Determine the [x, y] coordinate at the center of the cell enclosing the given text.  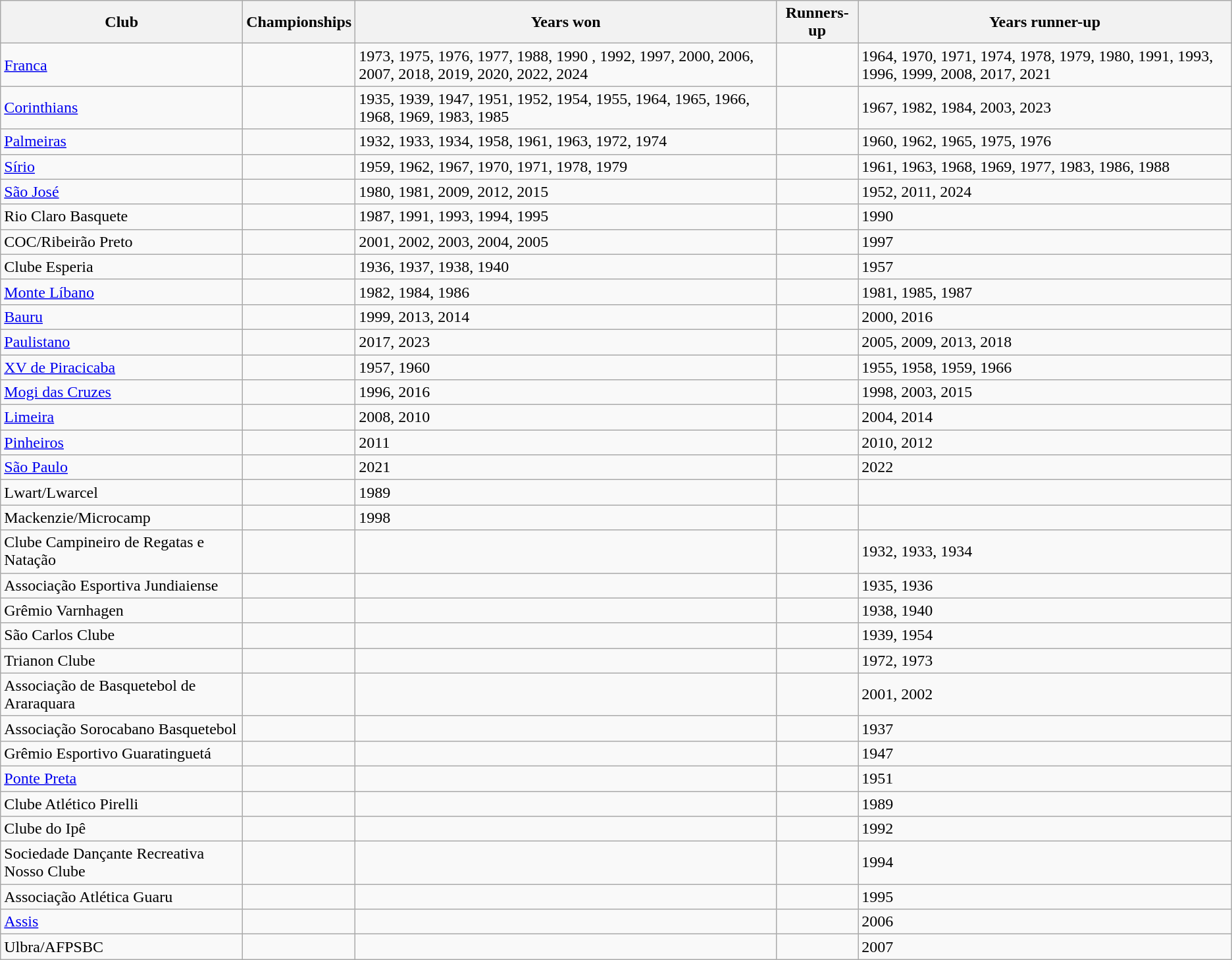
2005, 2009, 2013, 2018 [1045, 342]
1952, 2011, 2024 [1045, 192]
1935, 1936 [1045, 585]
Associação de Basquetebol de Araraquara [122, 694]
Sírio [122, 167]
2007 [1045, 947]
1936, 1937, 1938, 1940 [566, 267]
1951 [1045, 778]
Ponte Preta [122, 778]
1987, 1991, 1993, 1994, 1995 [566, 217]
São Carlos Clube [122, 635]
2001, 2002 [1045, 694]
1967, 1982, 1984, 2003, 2023 [1045, 108]
2022 [1045, 467]
2017, 2023 [566, 342]
XV de Piracicaba [122, 367]
1932, 1933, 1934, 1958, 1961, 1963, 1972, 1974 [566, 142]
2011 [566, 442]
Mackenzie/Microcamp [122, 518]
1938, 1940 [1045, 610]
1959, 1962, 1967, 1970, 1971, 1978, 1979 [566, 167]
Limeira [122, 417]
1935, 1939, 1947, 1951, 1952, 1954, 1955, 1964, 1965, 1966, 1968, 1969, 1983, 1985 [566, 108]
1996, 2016 [566, 392]
Lwart/Lwarcel [122, 493]
1939, 1954 [1045, 635]
Monte Líbano [122, 292]
1997 [1045, 242]
1999, 2013, 2014 [566, 317]
1990 [1045, 217]
2006 [1045, 922]
2001, 2002, 2003, 2004, 2005 [566, 242]
São Paulo [122, 467]
Grêmio Esportivo Guaratinguetá [122, 753]
1982, 1984, 1986 [566, 292]
1995 [1045, 897]
Trianon Clube [122, 660]
1960, 1962, 1965, 1975, 1976 [1045, 142]
2004, 2014 [1045, 417]
2021 [566, 467]
Corinthians [122, 108]
1980, 1981, 2009, 2012, 2015 [566, 192]
Clube Esperia [122, 267]
1937 [1045, 728]
1957 [1045, 267]
Franca [122, 65]
1947 [1045, 753]
Associação Sorocabano Basquetebol [122, 728]
Club [122, 22]
Ulbra/AFPSBC [122, 947]
2000, 2016 [1045, 317]
1973, 1975, 1976, 1977, 1988, 1990 , 1992, 1997, 2000, 2006, 2007, 2018, 2019, 2020, 2022, 2024 [566, 65]
1961, 1963, 1968, 1969, 1977, 1983, 1986, 1988 [1045, 167]
Associação Atlética Guaru [122, 897]
1994 [1045, 863]
Clube Campineiro de Regatas e Natação [122, 552]
Runners-up [817, 22]
Sociedade Dançante Recreativa Nosso Clube [122, 863]
Palmeiras [122, 142]
Associação Esportiva Jundiaiense [122, 585]
1998 [566, 518]
Pinheiros [122, 442]
1972, 1973 [1045, 660]
1955, 1958, 1959, 1966 [1045, 367]
1964, 1970, 1971, 1974, 1978, 1979, 1980, 1991, 1993, 1996, 1999, 2008, 2017, 2021 [1045, 65]
2008, 2010 [566, 417]
1992 [1045, 829]
1932, 1933, 1934 [1045, 552]
Clube do Ipê [122, 829]
1998, 2003, 2015 [1045, 392]
COC/Ribeirão Preto [122, 242]
Mogi das Cruzes [122, 392]
1981, 1985, 1987 [1045, 292]
Assis [122, 922]
Paulistano [122, 342]
Grêmio Varnhagen [122, 610]
Years runner-up [1045, 22]
Rio Claro Basquete [122, 217]
São José [122, 192]
Clube Atlético Pirelli [122, 804]
Years won [566, 22]
Championships [299, 22]
1957, 1960 [566, 367]
Bauru [122, 317]
2010, 2012 [1045, 442]
